Scan for the cell matching the given text and deliver its [x, y] coordinate at center. 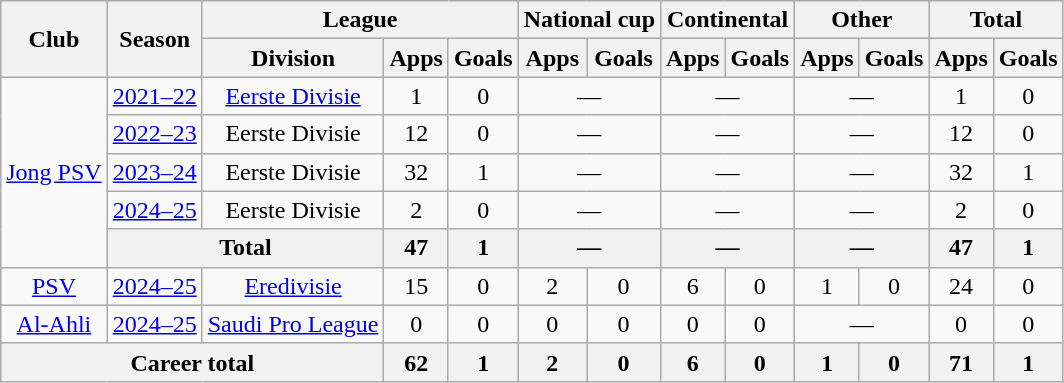
Division [293, 58]
Saudi Pro League [293, 324]
2021–22 [154, 96]
Continental [728, 20]
Other [862, 20]
Al-Ahli [54, 324]
2022–23 [154, 134]
National cup [589, 20]
62 [416, 362]
League [360, 20]
Career total [192, 362]
Club [54, 39]
24 [961, 286]
Eredivisie [293, 286]
71 [961, 362]
2023–24 [154, 172]
15 [416, 286]
PSV [54, 286]
Season [154, 39]
Jong PSV [54, 172]
